Detect which cell encompasses the target text, then output its [x, y] center coordinate. 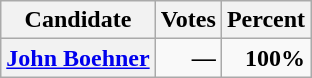
Votes [188, 20]
Percent [266, 20]
100% [266, 58]
John Boehner [78, 58]
— [188, 58]
Candidate [78, 20]
